Find where the given text appears and provide that cell's center as (X, Y) coordinate. 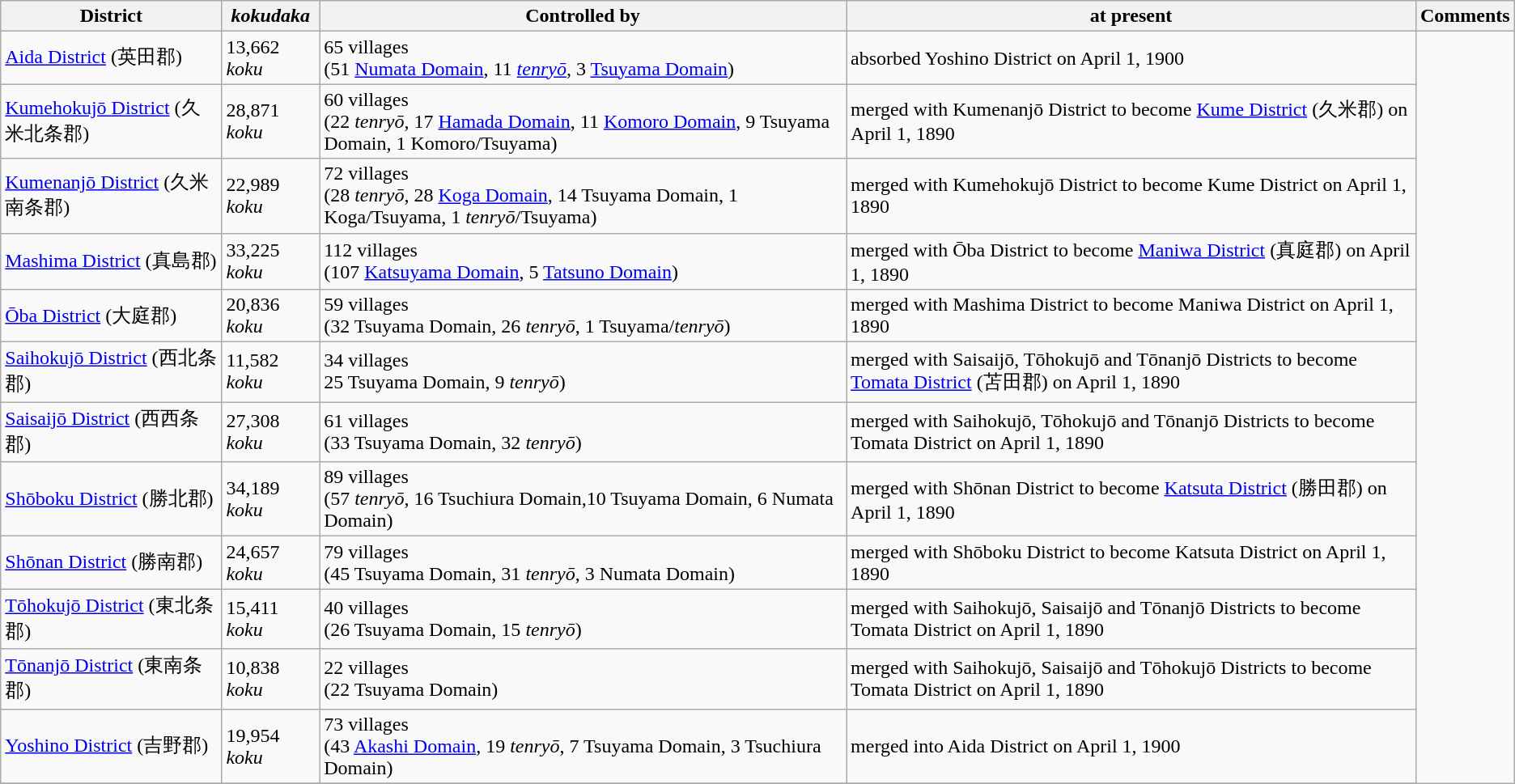
Shōnan District (勝南郡) (112, 563)
Saihokujō District (西北条郡) (112, 372)
merged with Shōnan District to become Katsuta District (勝田郡) on April 1, 1890 (1131, 499)
11,582 koku (270, 372)
28,871 koku (270, 121)
merged into Aida District on April 1, 1900 (1131, 746)
District (112, 16)
absorbed Yoshino District on April 1, 1900 (1131, 58)
Comments (1465, 16)
merged with Shōboku District to become Katsuta District on April 1, 1890 (1131, 563)
kokudaka (270, 16)
merged with Saihokujō, Saisaijō and Tōhokujō Districts to become Tomata District on April 1, 1890 (1131, 679)
27,308 koku (270, 432)
89 villages(57 tenryō, 16 Tsuchiura Domain,10 Tsuyama Domain, 6 Numata Domain) (583, 499)
Saisaijō District (西西条郡) (112, 432)
22 villages(22 Tsuyama Domain) (583, 679)
59 villages (32 Tsuyama Domain, 26 tenryō, 1 Tsuyama/tenryō) (583, 316)
Aida District (英田郡) (112, 58)
Yoshino District (吉野郡) (112, 746)
61 villages (33 Tsuyama Domain, 32 tenryō) (583, 432)
60 villages(22 tenryō, 17 Hamada Domain, 11 Komoro Domain, 9 Tsuyama Domain, 1 Komoro/Tsuyama) (583, 121)
Ōba District (大庭郡) (112, 316)
merged with Saihokujō, Tōhokujō and Tōnanjō Districts to become Tomata District on April 1, 1890 (1131, 432)
73 villages(43 Akashi Domain, 19 tenryō, 7 Tsuyama Domain, 3 Tsuchiura Domain) (583, 746)
Shōboku District (勝北郡) (112, 499)
Tōnanjō District (東南条郡) (112, 679)
merged with Ōba District to become Maniwa District (真庭郡) on April 1, 1890 (1131, 261)
34,189 koku (270, 499)
79 villages (45 Tsuyama Domain, 31 tenryō, 3 Numata Domain) (583, 563)
10,838 koku (270, 679)
Controlled by (583, 16)
40 villages(26 Tsuyama Domain, 15 tenryō) (583, 619)
24,657 koku (270, 563)
Tōhokujō District (東北条郡) (112, 619)
22,989 koku (270, 196)
15,411 koku (270, 619)
19,954 koku (270, 746)
at present (1131, 16)
merged with Kumenanjō District to become Kume District (久米郡) on April 1, 1890 (1131, 121)
merged with Saisaijō, Tōhokujō and Tōnanjō Districts to become Tomata District (苫田郡) on April 1, 1890 (1131, 372)
merged with Saihokujō, Saisaijō and Tōnanjō Districts to become Tomata District on April 1, 1890 (1131, 619)
65 villages (51 Numata Domain, 11 tenryō, 3 Tsuyama Domain) (583, 58)
112 villages(107 Katsuyama Domain, 5 Tatsuno Domain) (583, 261)
Kumenanjō District (久米南条郡) (112, 196)
Mashima District (真島郡) (112, 261)
13,662 koku (270, 58)
34 villages25 Tsuyama Domain, 9 tenryō) (583, 372)
merged with Mashima District to become Maniwa District on April 1, 1890 (1131, 316)
72 villages (28 tenryō, 28 Koga Domain, 14 Tsuyama Domain, 1 Koga/Tsuyama, 1 tenryō/Tsuyama) (583, 196)
33,225 koku (270, 261)
merged with Kumehokujō District to become Kume District on April 1, 1890 (1131, 196)
20,836 koku (270, 316)
Kumehokujō District (久米北条郡) (112, 121)
